Extract the (X, Y) coordinate from the center of the cell holding the provided text.  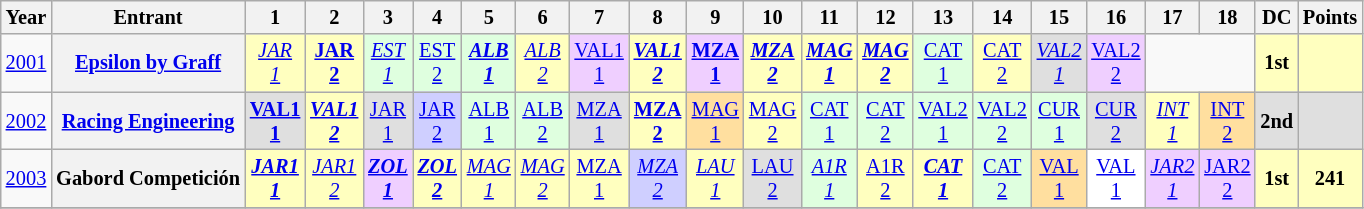
LAU2 (772, 178)
EST1 (388, 63)
15 (1060, 17)
3 (388, 17)
DC (1276, 17)
LAU1 (716, 178)
2001 (26, 63)
ZOL1 (388, 178)
10 (772, 17)
A1R1 (829, 178)
12 (885, 17)
2nd (1276, 121)
14 (1002, 17)
9 (716, 17)
Entrant (148, 17)
6 (543, 17)
4 (438, 17)
5 (489, 17)
13 (942, 17)
JAR21 (1172, 178)
Epsilon by Graff (148, 63)
16 (1116, 17)
2003 (26, 178)
11 (829, 17)
INT1 (1172, 121)
A1R2 (885, 178)
JAR12 (334, 178)
8 (658, 17)
1 (275, 17)
18 (1227, 17)
JAR11 (275, 178)
INT2 (1227, 121)
2002 (26, 121)
Points (1330, 17)
17 (1172, 17)
CUR2 (1116, 121)
241 (1330, 178)
Year (26, 17)
2 (334, 17)
7 (600, 17)
CUR1 (1060, 121)
Gabord Competición (148, 178)
JAR22 (1227, 178)
EST2 (438, 63)
ZOL2 (438, 178)
Racing Engineering (148, 121)
